Search for the cell housing the specified text and yield its [X, Y] center coordinate. 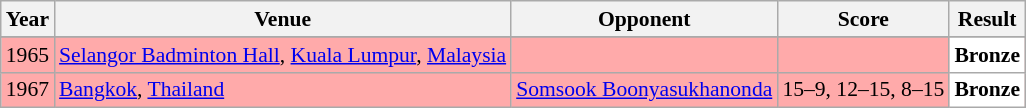
Result [987, 19]
Bangkok, Thailand [282, 90]
Venue [282, 19]
Score [863, 19]
1967 [28, 90]
Year [28, 19]
Somsook Boonyasukhanonda [644, 90]
Opponent [644, 19]
1965 [28, 55]
Selangor Badminton Hall, Kuala Lumpur, Malaysia [282, 55]
15–9, 12–15, 8–15 [863, 90]
